For the text-containing cell, return its midpoint in (X, Y) coordinate format. 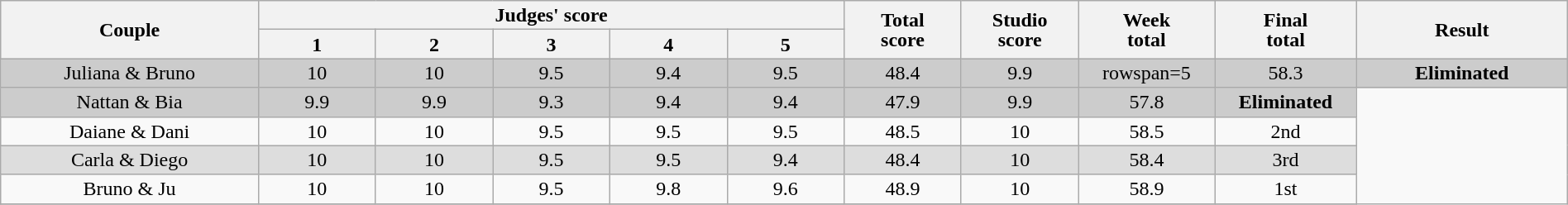
rowspan=5 (1146, 73)
Bruno & Ju (130, 188)
58.3 (1285, 73)
58.4 (1146, 160)
48.9 (903, 188)
48.5 (903, 131)
3 (552, 45)
1 (317, 45)
9.3 (552, 102)
Weektotal (1146, 30)
Finaltotal (1285, 30)
Totalscore (903, 30)
Daiane & Dani (130, 131)
58.9 (1146, 188)
1st (1285, 188)
Juliana & Bruno (130, 73)
5 (786, 45)
2 (434, 45)
Couple (130, 30)
9.6 (786, 188)
57.8 (1146, 102)
4 (668, 45)
58.5 (1146, 131)
Carla & Diego (130, 160)
2nd (1285, 131)
47.9 (903, 102)
Studioscore (1020, 30)
Nattan & Bia (130, 102)
Judges' score (551, 15)
Result (1462, 30)
3rd (1285, 160)
9.8 (668, 188)
